Detect which cell encompasses the target text, then output its (x, y) center coordinate. 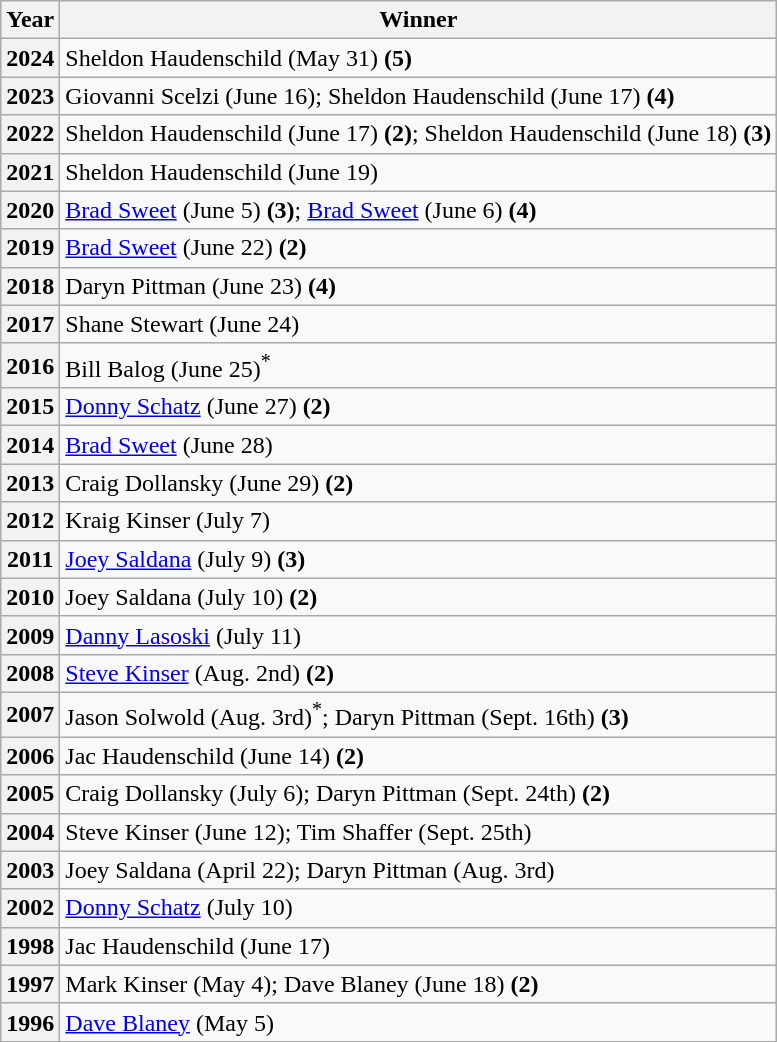
1998 (30, 946)
2012 (30, 521)
Craig Dollansky (June 29) (2) (418, 483)
Dave Blaney (May 5) (418, 1022)
1997 (30, 984)
Shane Stewart (June 24) (418, 324)
Joey Saldana (April 22); Daryn Pittman (Aug. 3rd) (418, 870)
2007 (30, 714)
Donny Schatz (June 27) (2) (418, 407)
2004 (30, 832)
Danny Lasoski (July 11) (418, 635)
Brad Sweet (June 22) (2) (418, 248)
Craig Dollansky (July 6); Daryn Pittman (Sept. 24th) (2) (418, 794)
Year (30, 20)
Steve Kinser (June 12); Tim Shaffer (Sept. 25th) (418, 832)
Brad Sweet (June 5) (3); Brad Sweet (June 6) (4) (418, 210)
2014 (30, 445)
Kraig Kinser (July 7) (418, 521)
Bill Balog (June 25)* (418, 366)
2002 (30, 908)
2019 (30, 248)
Daryn Pittman (June 23) (4) (418, 286)
Joey Saldana (July 10) (2) (418, 597)
2021 (30, 172)
Joey Saldana (July 9) (3) (418, 559)
2010 (30, 597)
2020 (30, 210)
2009 (30, 635)
2013 (30, 483)
2024 (30, 58)
Donny Schatz (July 10) (418, 908)
2022 (30, 134)
Brad Sweet (June 28) (418, 445)
Winner (418, 20)
2023 (30, 96)
Steve Kinser (Aug. 2nd) (2) (418, 673)
Mark Kinser (May 4); Dave Blaney (June 18) (2) (418, 984)
2015 (30, 407)
Sheldon Haudenschild (June 19) (418, 172)
Sheldon Haudenschild (June 17) (2); Sheldon Haudenschild (June 18) (3) (418, 134)
2005 (30, 794)
2006 (30, 756)
2016 (30, 366)
Giovanni Scelzi (June 16); Sheldon Haudenschild (June 17) (4) (418, 96)
2017 (30, 324)
Sheldon Haudenschild (May 31) (5) (418, 58)
Jac Haudenschild (June 17) (418, 946)
2011 (30, 559)
Jac Haudenschild (June 14) (2) (418, 756)
Jason Solwold (Aug. 3rd)*; Daryn Pittman (Sept. 16th) (3) (418, 714)
2008 (30, 673)
2003 (30, 870)
1996 (30, 1022)
2018 (30, 286)
